Extract the [X, Y] coordinate from the center of the cell holding the provided text.  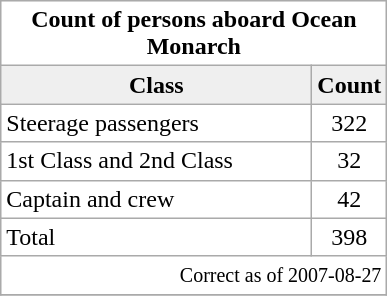
322 [350, 123]
Steerage passengers [156, 123]
32 [350, 161]
Class [156, 85]
Captain and crew [156, 199]
Correct as of 2007-08-27 [194, 275]
Count of persons aboard Ocean Monarch [194, 34]
42 [350, 199]
Count [350, 85]
Total [156, 237]
1st Class and 2nd Class [156, 161]
398 [350, 237]
